Output the [X, Y] coordinate of the center of the cell containing the given text.  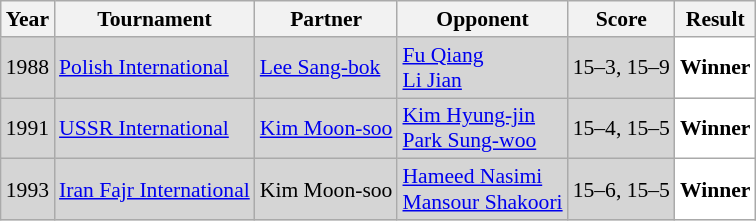
1988 [28, 68]
Fu Qiang Li Jian [482, 68]
Result [716, 19]
15–6, 15–5 [622, 190]
Polish International [154, 68]
Tournament [154, 19]
1991 [28, 128]
Lee Sang-bok [326, 68]
1993 [28, 190]
Opponent [482, 19]
Kim Hyung-jin Park Sung-woo [482, 128]
Partner [326, 19]
Year [28, 19]
Iran Fajr International [154, 190]
15–4, 15–5 [622, 128]
Score [622, 19]
Hameed Nasimi Mansour Shakoori [482, 190]
USSR International [154, 128]
15–3, 15–9 [622, 68]
